Detect which cell encompasses the target text, then output its (x, y) center coordinate. 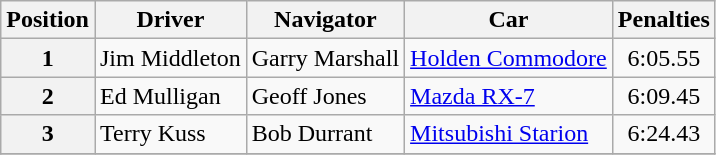
6:09.45 (664, 96)
Holden Commodore (509, 58)
Ed Mulligan (170, 96)
6:05.55 (664, 58)
Mazda RX-7 (509, 96)
Navigator (325, 20)
Car (509, 20)
6:24.43 (664, 134)
Garry Marshall (325, 58)
Bob Durrant (325, 134)
3 (48, 134)
1 (48, 58)
Geoff Jones (325, 96)
Penalties (664, 20)
2 (48, 96)
Terry Kuss (170, 134)
Driver (170, 20)
Position (48, 20)
Jim Middleton (170, 58)
Mitsubishi Starion (509, 134)
